Return the [X, Y] coordinate for the center point of the cell that contains the specified text.  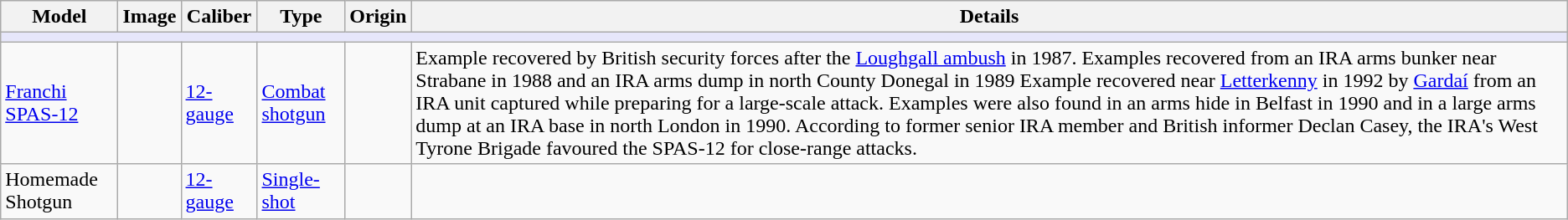
Type [302, 17]
Model [59, 17]
Homemade Shotgun [59, 191]
Origin [379, 17]
Single-shot [302, 191]
Combat shotgun [302, 103]
Details [989, 17]
Image [149, 17]
Caliber [219, 17]
Franchi SPAS-12 [59, 103]
